Detect which cell encompasses the target text, then output its (x, y) center coordinate. 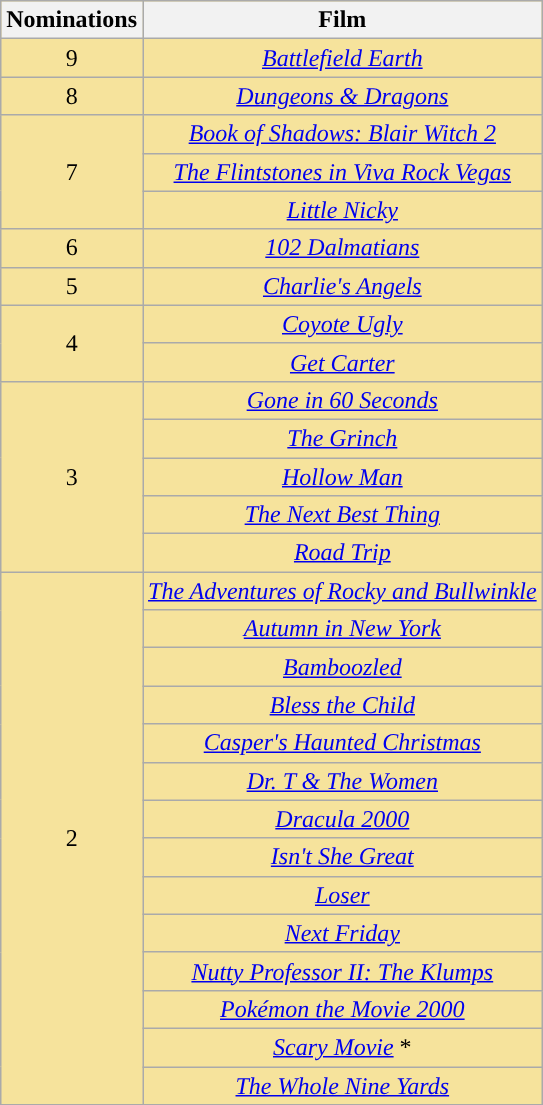
Film (342, 20)
Dr. T & The Women (342, 781)
The Next Best Thing (342, 515)
Book of Shadows: Blair Witch 2 (342, 134)
Casper's Haunted Christmas (342, 743)
Battlefield Earth (342, 58)
8 (72, 96)
The Adventures of Rocky and Bullwinkle (342, 591)
Hollow Man (342, 477)
Scary Movie * (342, 1047)
4 (72, 343)
Nutty Professor II: The Klumps (342, 971)
2 (72, 838)
Coyote Ugly (342, 324)
Pokémon the Movie 2000 (342, 1009)
Get Carter (342, 362)
5 (72, 286)
7 (72, 172)
The Grinch (342, 438)
102 Dalmatians (342, 248)
Gone in 60 Seconds (342, 400)
Bless the Child (342, 705)
The Whole Nine Yards (342, 1085)
Isn't She Great (342, 857)
6 (72, 248)
Road Trip (342, 553)
Charlie's Angels (342, 286)
Little Nicky (342, 210)
Next Friday (342, 933)
Dracula 2000 (342, 819)
Dungeons & Dragons (342, 96)
3 (72, 476)
Autumn in New York (342, 629)
9 (72, 58)
Nominations (72, 20)
Loser (342, 895)
The Flintstones in Viva Rock Vegas (342, 172)
Bamboozled (342, 667)
